Return the [X, Y] coordinate for the center point of the cell that contains the specified text.  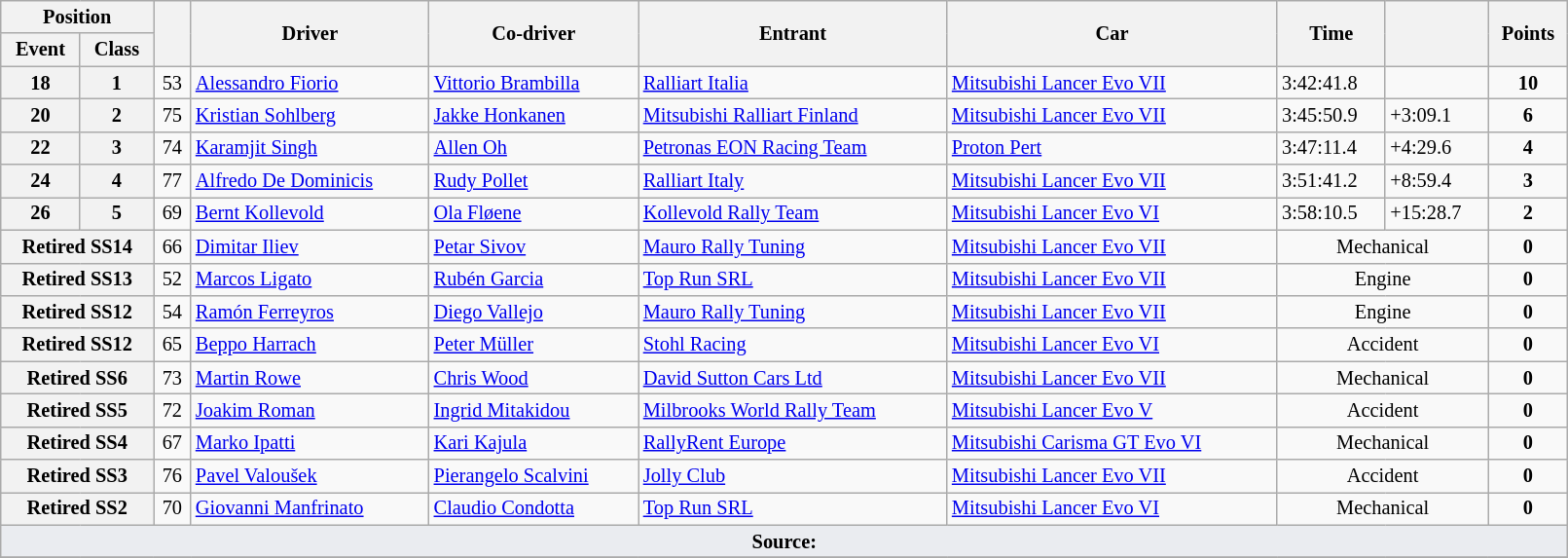
Car [1112, 33]
Co-driver [533, 33]
David Sutton Cars Ltd [792, 378]
74 [172, 148]
Kari Kajula [533, 443]
Position [78, 17]
77 [172, 181]
73 [172, 378]
Mitsubishi Lancer Evo V [1112, 410]
52 [172, 279]
53 [172, 83]
18 [41, 83]
Retired SS4 [78, 443]
Source: [784, 541]
+8:59.4 [1437, 181]
76 [172, 476]
Points [1528, 33]
70 [172, 508]
Claudio Condotta [533, 508]
Peter Müller [533, 345]
20 [41, 115]
Proton Pert [1112, 148]
Martin Rowe [310, 378]
Bernt Kollevold [310, 213]
Retired SS6 [78, 378]
Diego Vallejo [533, 312]
Marko Ipatti [310, 443]
Retired SS2 [78, 508]
Petar Sivov [533, 246]
75 [172, 115]
26 [41, 213]
Joakim Roman [310, 410]
Ramón Ferreyros [310, 312]
Retired SS5 [78, 410]
Jolly Club [792, 476]
5 [117, 213]
Milbrooks World Rally Team [792, 410]
Marcos Ligato [310, 279]
Rudy Pollet [533, 181]
Mitsubishi Carisma GT Evo VI [1112, 443]
Retired SS14 [78, 246]
Time [1331, 33]
+4:29.6 [1437, 148]
1 [117, 83]
Ralliart Italia [792, 83]
Kristian Sohlberg [310, 115]
65 [172, 345]
66 [172, 246]
Event [41, 50]
Karamjit Singh [310, 148]
Driver [310, 33]
54 [172, 312]
67 [172, 443]
Ola Fløene [533, 213]
3:47:11.4 [1331, 148]
+15:28.7 [1437, 213]
RallyRent Europe [792, 443]
Pavel Valoušek [310, 476]
Jakke Honkanen [533, 115]
Ingrid Mitakidou [533, 410]
10 [1528, 83]
Stohl Racing [792, 345]
Ralliart Italy [792, 181]
Dimitar Iliev [310, 246]
22 [41, 148]
Alfredo De Dominicis [310, 181]
3:45:50.9 [1331, 115]
Kollevold Rally Team [792, 213]
69 [172, 213]
3:42:41.8 [1331, 83]
Class [117, 50]
Allen Oh [533, 148]
Petronas EON Racing Team [792, 148]
Retired SS3 [78, 476]
Mitsubishi Ralliart Finland [792, 115]
Beppo Harrach [310, 345]
Vittorio Brambilla [533, 83]
Alessandro Fiorio [310, 83]
Chris Wood [533, 378]
Giovanni Manfrinato [310, 508]
24 [41, 181]
Retired SS13 [78, 279]
Rubén Garcia [533, 279]
+3:09.1 [1437, 115]
3:51:41.2 [1331, 181]
Entrant [792, 33]
Pierangelo Scalvini [533, 476]
3:58:10.5 [1331, 213]
6 [1528, 115]
72 [172, 410]
